Determine the (x, y) coordinate at the center of the cell enclosing the given text.  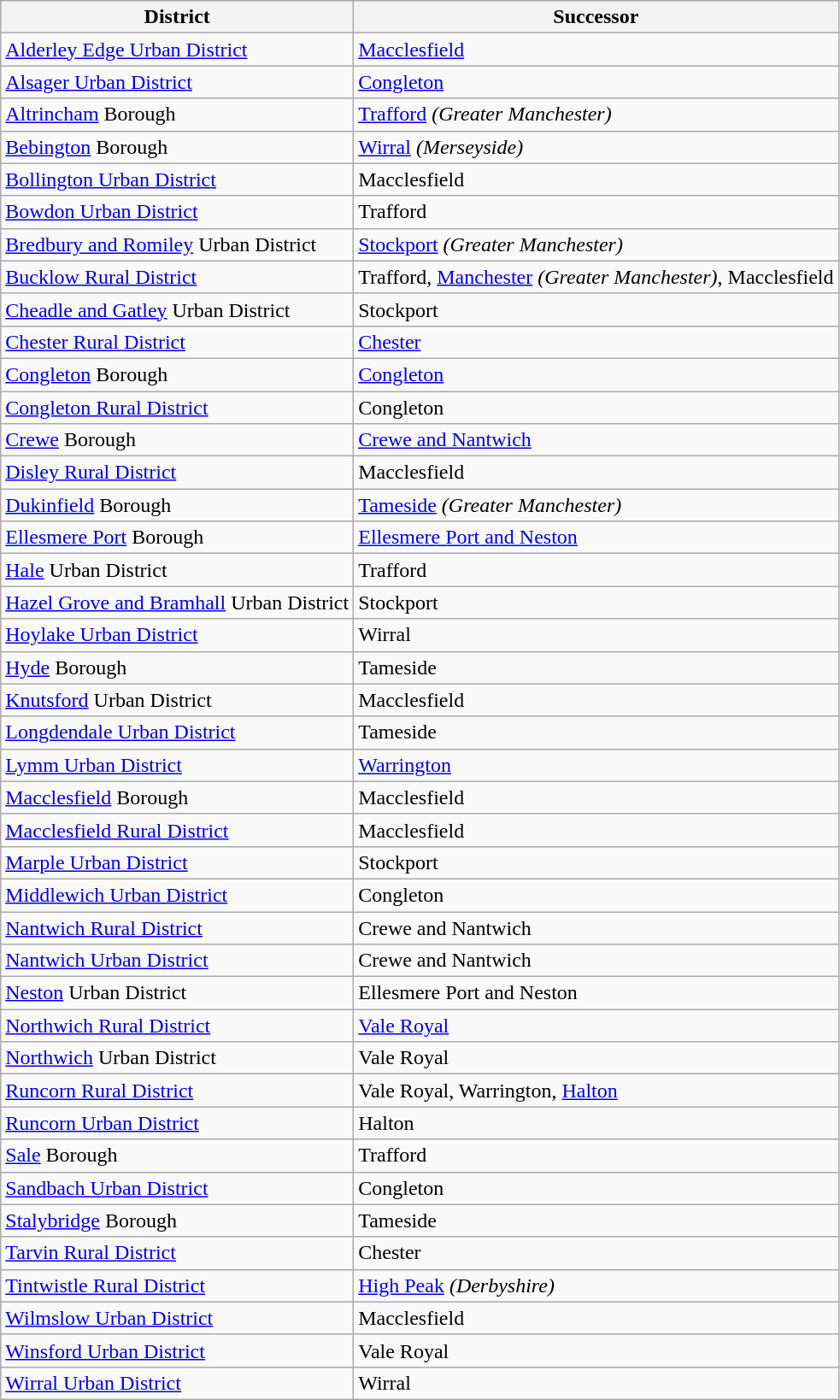
Marple Urban District (178, 862)
Lymm Urban District (178, 765)
Hoylake Urban District (178, 635)
Alderley Edge Urban District (178, 50)
Bebington Borough (178, 147)
Middlewich Urban District (178, 895)
Bredbury and Romiley Urban District (178, 244)
Macclesfield Borough (178, 797)
Sale Borough (178, 1156)
Runcorn Urban District (178, 1123)
Sandbach Urban District (178, 1188)
Wirral (Merseyside) (596, 147)
District (178, 17)
Stockport (Greater Manchester) (596, 244)
Tameside (Greater Manchester) (596, 505)
Longdendale Urban District (178, 732)
Cheadle and Gatley Urban District (178, 309)
Northwich Rural District (178, 1026)
Congleton Rural District (178, 408)
Wilmslow Urban District (178, 1318)
Nantwich Urban District (178, 961)
Bucklow Rural District (178, 277)
Successor (596, 17)
Knutsford Urban District (178, 700)
Ellesmere Port Borough (178, 538)
Hale Urban District (178, 570)
Halton (596, 1123)
Neston Urban District (178, 993)
Disley Rural District (178, 473)
Bowdon Urban District (178, 212)
Altrincham Borough (178, 115)
Tintwistle Rural District (178, 1285)
High Peak (Derbyshire) (596, 1285)
Alsager Urban District (178, 82)
Northwich Urban District (178, 1058)
Hazel Grove and Bramhall Urban District (178, 603)
Winsford Urban District (178, 1350)
Hyde Borough (178, 668)
Tarvin Rural District (178, 1253)
Congleton Borough (178, 374)
Macclesfield Rural District (178, 830)
Runcorn Rural District (178, 1091)
Trafford, Manchester (Greater Manchester), Macclesfield (596, 277)
Crewe Borough (178, 440)
Dukinfield Borough (178, 505)
Warrington (596, 765)
Trafford (Greater Manchester) (596, 115)
Bollington Urban District (178, 179)
Nantwich Rural District (178, 927)
Chester Rural District (178, 342)
Vale Royal, Warrington, Halton (596, 1091)
Stalybridge Borough (178, 1221)
Wirral Urban District (178, 1383)
